Locate the cell with the specified text and output its [x, y] center coordinate. 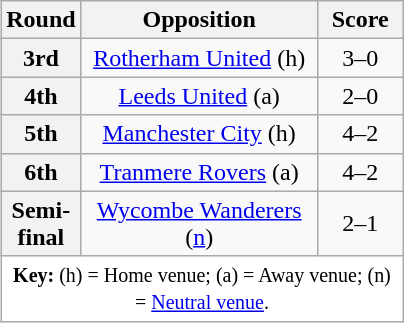
3rd [41, 58]
Leeds United (a) [199, 96]
Key: (h) = Home venue; (a) = Away venue; (n) = Neutral venue. [202, 288]
Round [41, 20]
Rotherham United (h) [199, 58]
Semi-final [41, 224]
Wycombe Wanderers (n) [199, 224]
Manchester City (h) [199, 134]
6th [41, 172]
3–0 [360, 58]
Score [360, 20]
2–0 [360, 96]
4th [41, 96]
Opposition [199, 20]
2–1 [360, 224]
5th [41, 134]
Tranmere Rovers (a) [199, 172]
